Locate the cell with the specified text and output its (x, y) center coordinate. 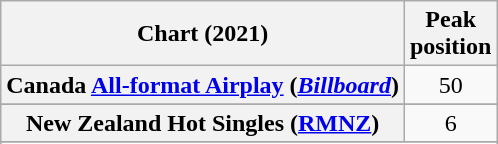
50 (450, 85)
Peakposition (450, 34)
New Zealand Hot Singles (RMNZ) (203, 123)
Chart (2021) (203, 34)
6 (450, 123)
Canada All-format Airplay (Billboard) (203, 85)
